Capture the cell that displays the provided text and extract its (x, y) central coordinate. 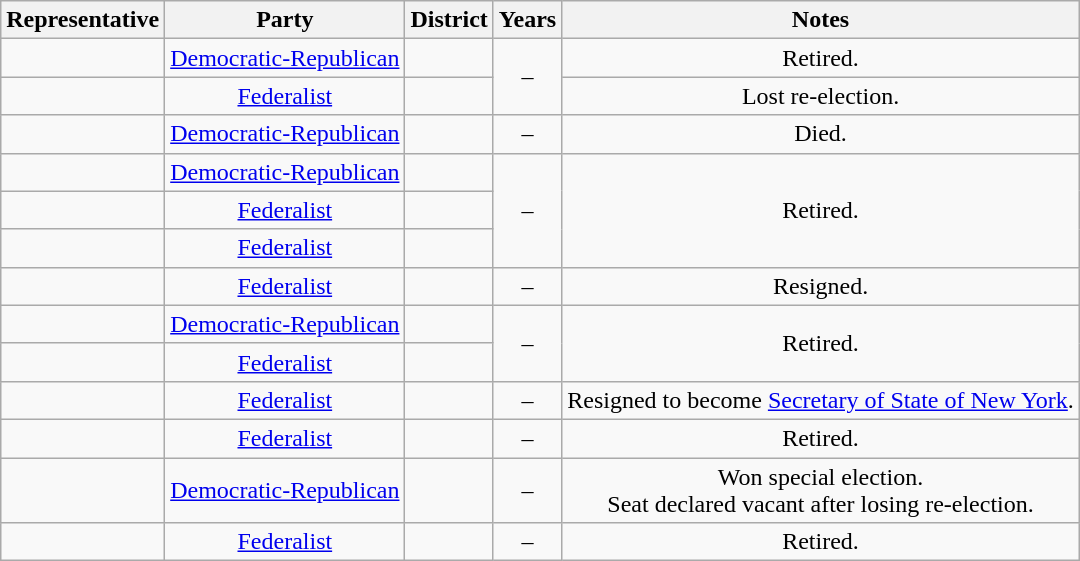
Died. (821, 134)
Years (527, 20)
Representative (83, 20)
Resigned to become Secretary of State of New York. (821, 400)
Party (285, 20)
Lost re-election. (821, 96)
Resigned. (821, 286)
Notes (821, 20)
District (449, 20)
Won special election.Seat declared vacant after losing re-election. (821, 490)
